Locate the cell with the specified text and output its (x, y) center coordinate. 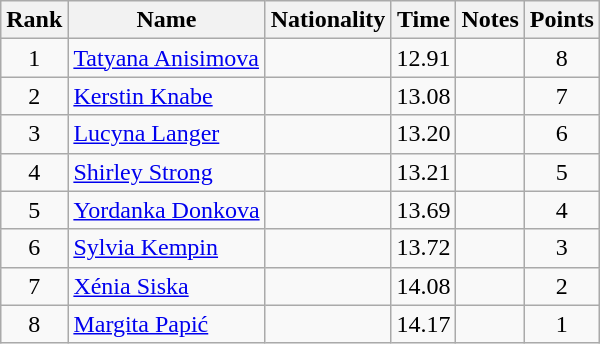
Xénia Siska (166, 286)
Kerstin Knabe (166, 96)
Margita Papić (166, 324)
Lucyna Langer (166, 134)
Shirley Strong (166, 172)
Notes (490, 20)
Tatyana Anisimova (166, 58)
Yordanka Donkova (166, 210)
12.91 (424, 58)
14.17 (424, 324)
Time (424, 20)
13.69 (424, 210)
Name (166, 20)
Rank (34, 20)
13.72 (424, 248)
13.20 (424, 134)
Nationality (328, 20)
13.21 (424, 172)
Sylvia Kempin (166, 248)
13.08 (424, 96)
14.08 (424, 286)
Points (562, 20)
